Determine the [X, Y] coordinate at the center of the cell enclosing the given text.  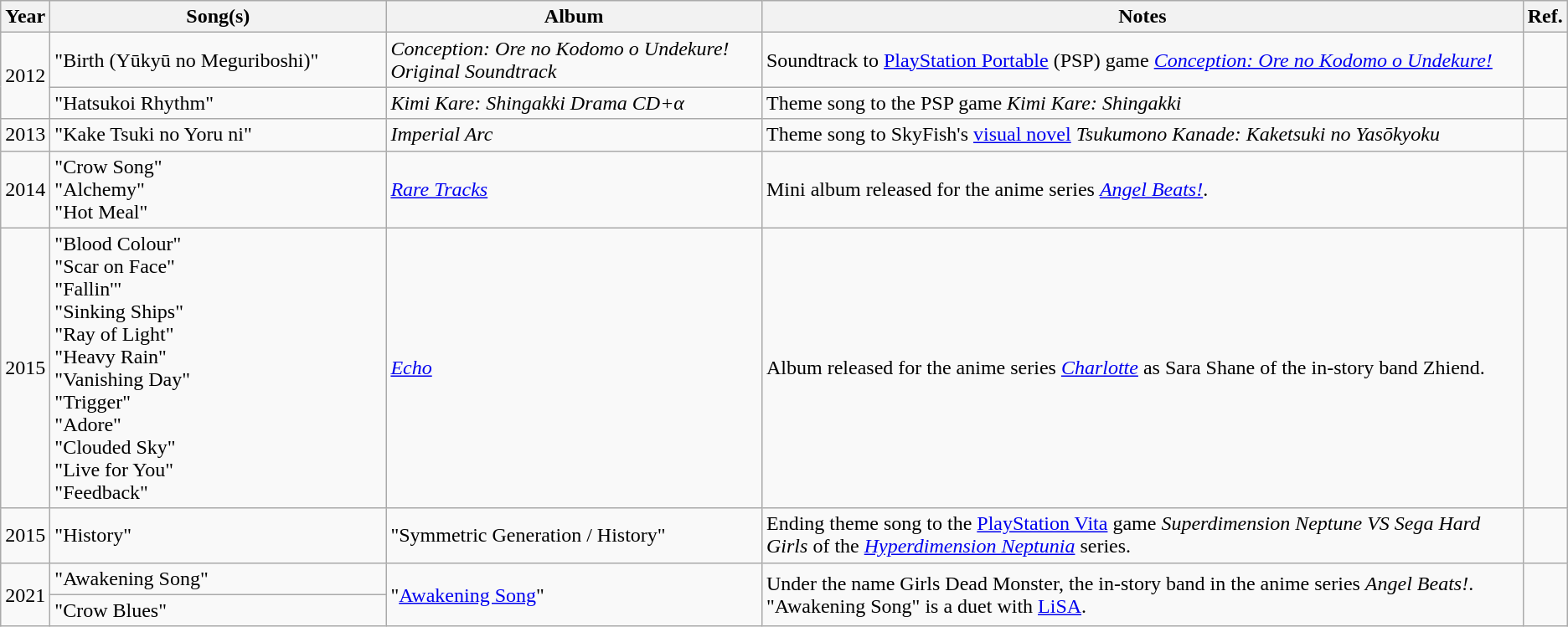
"History" [218, 536]
Echo [575, 368]
"Crow Blues" [218, 610]
Year [25, 17]
2013 [25, 135]
Ref. [1545, 17]
Song(s) [218, 17]
Album [575, 17]
2021 [25, 594]
"Birth (Yūkyū no Meguriboshi)" [218, 60]
"Blood Colour""Scar on Face""Fallin'""Sinking Ships""Ray of Light""Heavy Rain""Vanishing Day""Trigger""Adore""Clouded Sky""Live for You""Feedback" [218, 368]
Ending theme song to the PlayStation Vita game Superdimension Neptune VS Sega Hard Girls of the Hyperdimension Neptunia series. [1142, 536]
Album released for the anime series Charlotte as Sara Shane of the in-story band Zhiend. [1142, 368]
Theme song to SkyFish's visual novel Tsukumono Kanade: Kaketsuki no Yasōkyoku [1142, 135]
Theme song to the PSP game Kimi Kare: Shingakki [1142, 103]
2012 [25, 75]
Under the name Girls Dead Monster, the in-story band in the anime series Angel Beats!. "Awakening Song" is a duet with LiSA. [1142, 594]
Conception: Ore no Kodomo o Undekure! Original Soundtrack [575, 60]
Soundtrack to PlayStation Portable (PSP) game Conception: Ore no Kodomo o Undekure! [1142, 60]
"Kake Tsuki no Yoru ni" [218, 135]
"Hatsukoi Rhythm" [218, 103]
Rare Tracks [575, 189]
"Crow Song""Alchemy""Hot Meal" [218, 189]
"Symmetric Generation / History" [575, 536]
Imperial Arc [575, 135]
Notes [1142, 17]
2014 [25, 189]
Kimi Kare: Shingakki Drama CD+α [575, 103]
Mini album released for the anime series Angel Beats!. [1142, 189]
